Return the (X, Y) coordinate for the center point of the cell that contains the specified text.  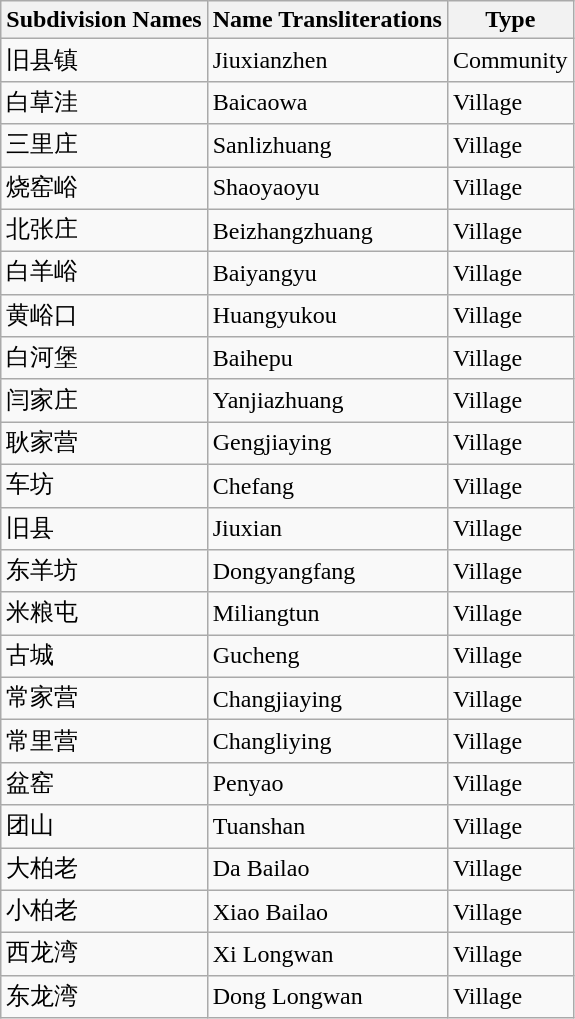
旧县镇 (104, 60)
西龙湾 (104, 954)
盆窑 (104, 784)
Jiuxianzhen (327, 60)
Dong Longwan (327, 996)
Chefang (327, 486)
Jiuxian (327, 528)
大柏老 (104, 870)
Gucheng (327, 656)
车坊 (104, 486)
Tuanshan (327, 826)
闫家庄 (104, 400)
黄峪口 (104, 316)
三里庄 (104, 146)
Type (510, 20)
Xi Longwan (327, 954)
Community (510, 60)
烧窑峪 (104, 188)
白羊峪 (104, 274)
Subdivision Names (104, 20)
Penyao (327, 784)
米粮屯 (104, 614)
Gengjiaying (327, 444)
旧县 (104, 528)
Dongyangfang (327, 572)
常家营 (104, 698)
Yanjiazhuang (327, 400)
Changjiaying (327, 698)
常里营 (104, 742)
北张庄 (104, 230)
古城 (104, 656)
Shaoyaoyu (327, 188)
Name Transliterations (327, 20)
Changliying (327, 742)
Xiao Bailao (327, 912)
Huangyukou (327, 316)
Baihepu (327, 358)
东羊坊 (104, 572)
团山 (104, 826)
小柏老 (104, 912)
白河堡 (104, 358)
白草洼 (104, 102)
Baiyangyu (327, 274)
耿家营 (104, 444)
Beizhangzhuang (327, 230)
Miliangtun (327, 614)
Baicaowa (327, 102)
Sanlizhuang (327, 146)
东龙湾 (104, 996)
Da Bailao (327, 870)
